Return (X, Y) of the center of cell containing provided text 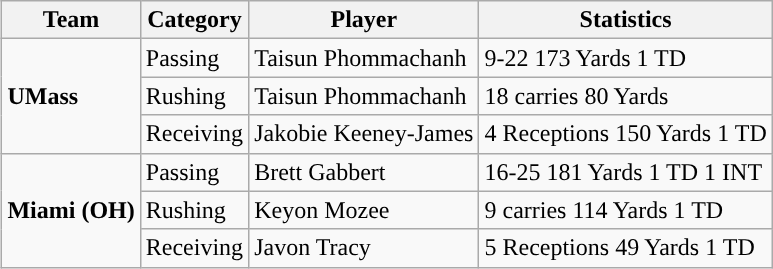
18 carries 80 Yards (626, 96)
5 Receptions 49 Yards 1 TD (626, 248)
9 carries 114 Yards 1 TD (626, 210)
Team (71, 20)
Javon Tracy (364, 248)
Jakobie Keeney-James (364, 134)
Statistics (626, 20)
Keyon Mozee (364, 210)
UMass (71, 96)
4 Receptions 150 Yards 1 TD (626, 134)
9-22 173 Yards 1 TD (626, 58)
Brett Gabbert (364, 172)
16-25 181 Yards 1 TD 1 INT (626, 172)
Player (364, 20)
Miami (OH) (71, 210)
Category (194, 20)
